Identify which cell holds the provided text, then report its [X, Y] central coordinate. 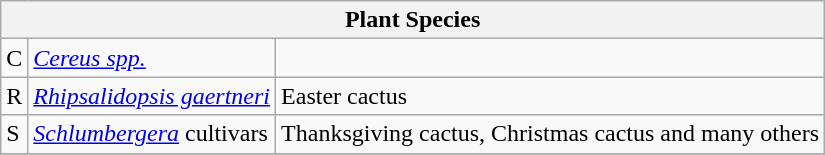
Cereus spp. [152, 58]
Rhipsalidopsis gaertneri [152, 96]
Schlumbergera cultivars [152, 134]
Thanksgiving cactus, Christmas cactus and many others [550, 134]
S [14, 134]
Plant Species [413, 20]
C [14, 58]
R [14, 96]
Easter cactus [550, 96]
